Output the (X, Y) coordinate of the center of the cell containing the given text.  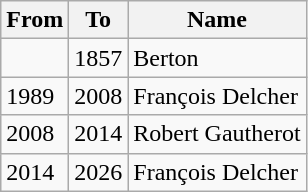
Berton (217, 58)
To (98, 20)
From (35, 20)
1989 (35, 96)
Robert Gautherot (217, 134)
1857 (98, 58)
2026 (98, 172)
Name (217, 20)
